From the cell containing the given text, extract its center point as [X, Y] coordinate. 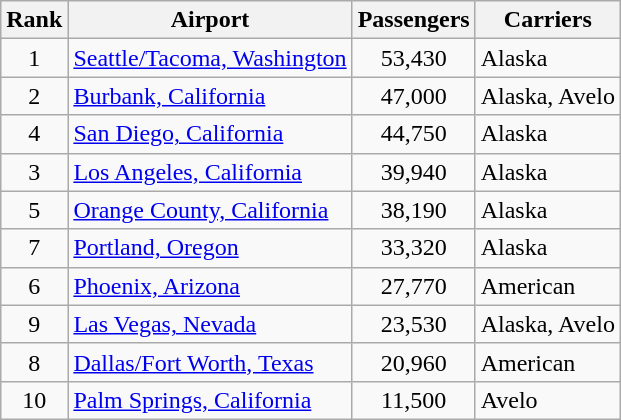
Palm Springs, California [210, 400]
1 [34, 58]
Los Angeles, California [210, 172]
6 [34, 286]
33,320 [414, 248]
Orange County, California [210, 210]
Rank [34, 20]
11,500 [414, 400]
8 [34, 362]
53,430 [414, 58]
Passengers [414, 20]
San Diego, California [210, 134]
Airport [210, 20]
Phoenix, Arizona [210, 286]
2 [34, 96]
Seattle/Tacoma, Washington [210, 58]
Portland, Oregon [210, 248]
7 [34, 248]
10 [34, 400]
Carriers [548, 20]
Avelo [548, 400]
20,960 [414, 362]
38,190 [414, 210]
9 [34, 324]
5 [34, 210]
23,530 [414, 324]
Burbank, California [210, 96]
39,940 [414, 172]
Dallas/Fort Worth, Texas [210, 362]
Las Vegas, Nevada [210, 324]
4 [34, 134]
27,770 [414, 286]
47,000 [414, 96]
44,750 [414, 134]
3 [34, 172]
